From the cell containing the given text, extract its center point as (X, Y) coordinate. 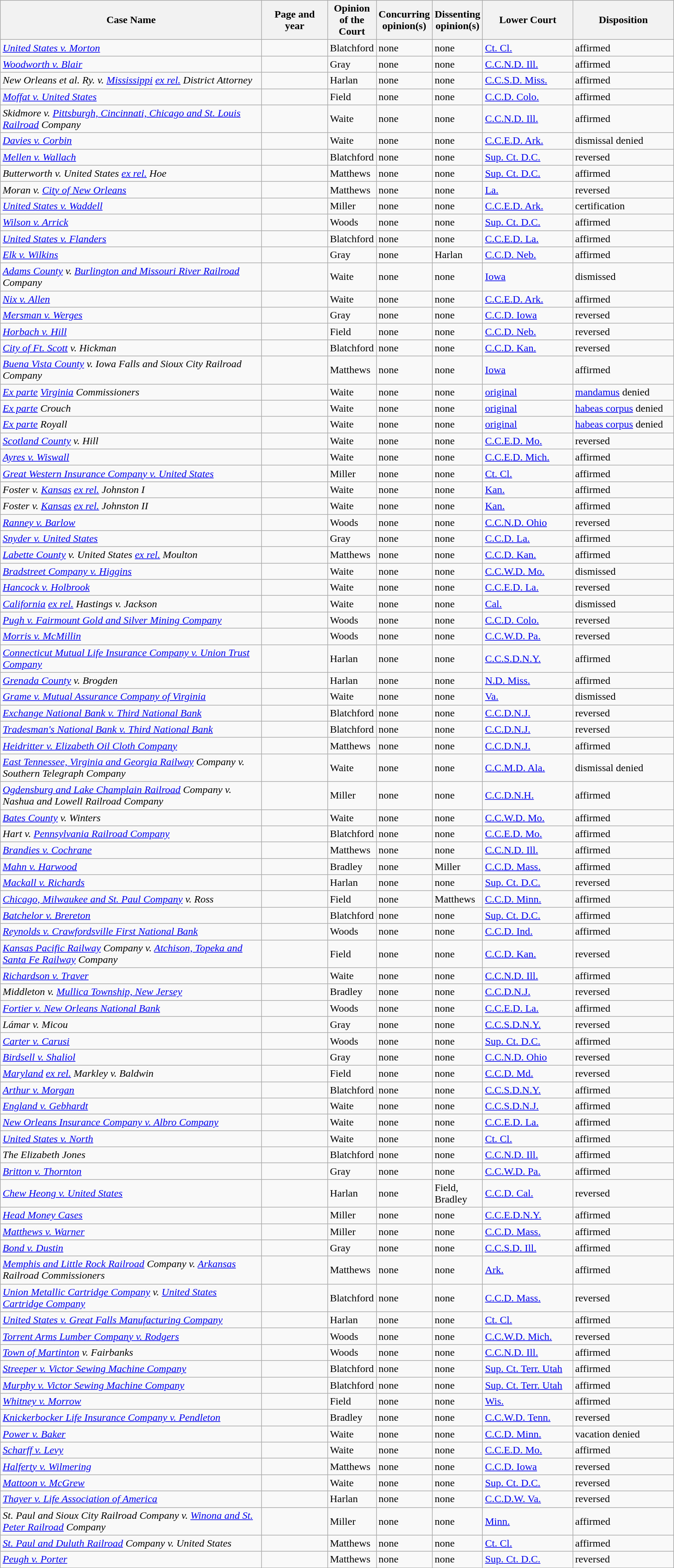
Ex parte Virginia Commissioners (131, 392)
Lámar v. Micou (131, 1025)
C.C.S.D. Miss. (528, 80)
vacation denied (623, 1434)
United States v. Morton (131, 48)
C.C.E.D.N.Y. (528, 1215)
Scharff v. Levy (131, 1450)
Moran v. City of New Orleans (131, 190)
Pugh v. Fairmount Gold and Silver Mining Company (131, 620)
C.C.D. Md. (528, 1073)
Wis. (528, 1402)
Mellen v. Wallach (131, 157)
Torrent Arms Lumber Company v. Rodgers (131, 1336)
Ranney v. Barlow (131, 523)
Mersman v. Werges (131, 315)
East Tennessee, Virginia and Georgia Railway Company v. Southern Telegraph Company (131, 768)
Adams County v. Burlington and Missouri River Railroad Company (131, 277)
Bates County v. Winters (131, 818)
Moffat v. United States (131, 97)
C.C.S.D.N.J. (528, 1106)
Richardson v. Traver (131, 976)
Town of Martinton v. Fairbanks (131, 1352)
Skidmore v. Pittsburgh, Cincinnati, Chicago and St. Louis Railroad Company (131, 119)
New Orleans et al. Ry. v. Mississippi ex rel. District Attorney (131, 80)
Chew Heong v. United States (131, 1193)
City of Ft. Scott v. Hickman (131, 348)
Memphis and Little Rock Railroad Company v. Arkansas Railroad Commissioners (131, 1270)
New Orleans Insurance Company v. Albro Company (131, 1123)
Carter v. Carusi (131, 1041)
Ogdensburg and Lake Champlain Railroad Company v. Nashua and Lowell Railroad Company (131, 795)
mandamus denied (623, 392)
Grame v. Mutual Assurance Company of Virginia (131, 697)
Opinion of the Court (352, 20)
Field, Bradley (457, 1193)
Nix v. Allen (131, 299)
Hart v. Pennsylvania Railroad Company (131, 834)
Chicago, Milwaukee and St. Paul Company v. Ross (131, 899)
Whitney v. Morrow (131, 1402)
Connecticut Mutual Life Insurance Company v. Union Trust Company (131, 658)
Grenada County v. Brogden (131, 680)
C.C.D.N.H. (528, 795)
Va. (528, 697)
C.C.D.W. Va. (528, 1499)
Reynolds v. Crawfordsville First National Bank (131, 932)
Halferty v. Wilmering (131, 1467)
C.C.D. Cal. (528, 1193)
Murphy v. Victor Sewing Machine Company (131, 1385)
Birdsell v. Shaliol (131, 1057)
Brandies v. Cochrane (131, 850)
C.C.W.D. Tenn. (528, 1418)
Maryland ex rel. Markley v. Baldwin (131, 1073)
C.C.M.D. Ala. (528, 768)
Streeper v. Victor Sewing Machine Company (131, 1369)
C.C.S.D. Ill. (528, 1248)
Page and year (295, 20)
Case Name (131, 20)
Tradesman's National Bank v. Third National Bank (131, 729)
Knickerbocker Life Insurance Company v. Pendleton (131, 1418)
Wilson v. Arrick (131, 222)
United States v. Great Falls Manufacturing Company (131, 1320)
Mattoon v. McGrew (131, 1483)
Foster v. Kansas ex rel. Johnston II (131, 506)
United States v. Flanders (131, 238)
United States v. Waddell (131, 206)
Heidritter v. Elizabeth Oil Cloth Company (131, 745)
La. (528, 190)
Power v. Baker (131, 1434)
United States v. North (131, 1139)
Cal. (528, 604)
Lower Court (528, 20)
C.C.D. Ind. (528, 932)
Union Metallic Cartridge Company v. United States Cartridge Company (131, 1298)
Britton v. Thornton (131, 1171)
California ex rel. Hastings v. Jackson (131, 604)
Thayer v. Life Association of America (131, 1499)
Buena Vista County v. Iowa Falls and Sioux City Railroad Company (131, 370)
certification (623, 206)
Minn. (528, 1521)
Concurring opinion(s) (404, 20)
Exchange National Bank v. Third National Bank (131, 713)
Labette County v. United States ex rel. Moulton (131, 555)
Mahn v. Harwood (131, 867)
Hancock v. Holbrook (131, 588)
Bradstreet Company v. Higgins (131, 571)
England v. Gebhardt (131, 1106)
Ayres v. Wiswall (131, 457)
Dissenting opinion(s) (457, 20)
Bond v. Dustin (131, 1248)
Ex parte Crouch (131, 408)
Foster v. Kansas ex rel. Johnston I (131, 490)
Ex parte Royall (131, 425)
Butterworth v. United States ex rel. Hoe (131, 173)
Ark. (528, 1270)
Batchelor v. Brereton (131, 915)
Woodworth v. Blair (131, 64)
St. Paul and Duluth Railroad Company v. United States (131, 1543)
Davies v. Corbin (131, 141)
Snyder v. United States (131, 539)
Middleton v. Mullica Township, New Jersey (131, 992)
Scotland County v. Hill (131, 441)
C.C.W.D. Mich. (528, 1336)
St. Paul and Sioux City Railroad Company v. Winona and St. Peter Railroad Company (131, 1521)
Head Money Cases (131, 1215)
C.C.E.D. Mich. (528, 457)
Arthur v. Morgan (131, 1090)
N.D. Miss. (528, 680)
Morris v. McMillin (131, 636)
Elk v. Wilkins (131, 255)
Great Western Insurance Company v. United States (131, 473)
C.C.D. La. (528, 539)
Fortier v. New Orleans National Bank (131, 1008)
Kansas Pacific Railway Company v. Atchison, Topeka and Santa Fe Railway Company (131, 953)
The Elizabeth Jones (131, 1155)
Mackall v. Richards (131, 883)
Disposition (623, 20)
Horbach v. Hill (131, 332)
Peugh v. Porter (131, 1559)
Matthews v. Warner (131, 1232)
